Capture the cell that displays the provided text and extract its (X, Y) central coordinate. 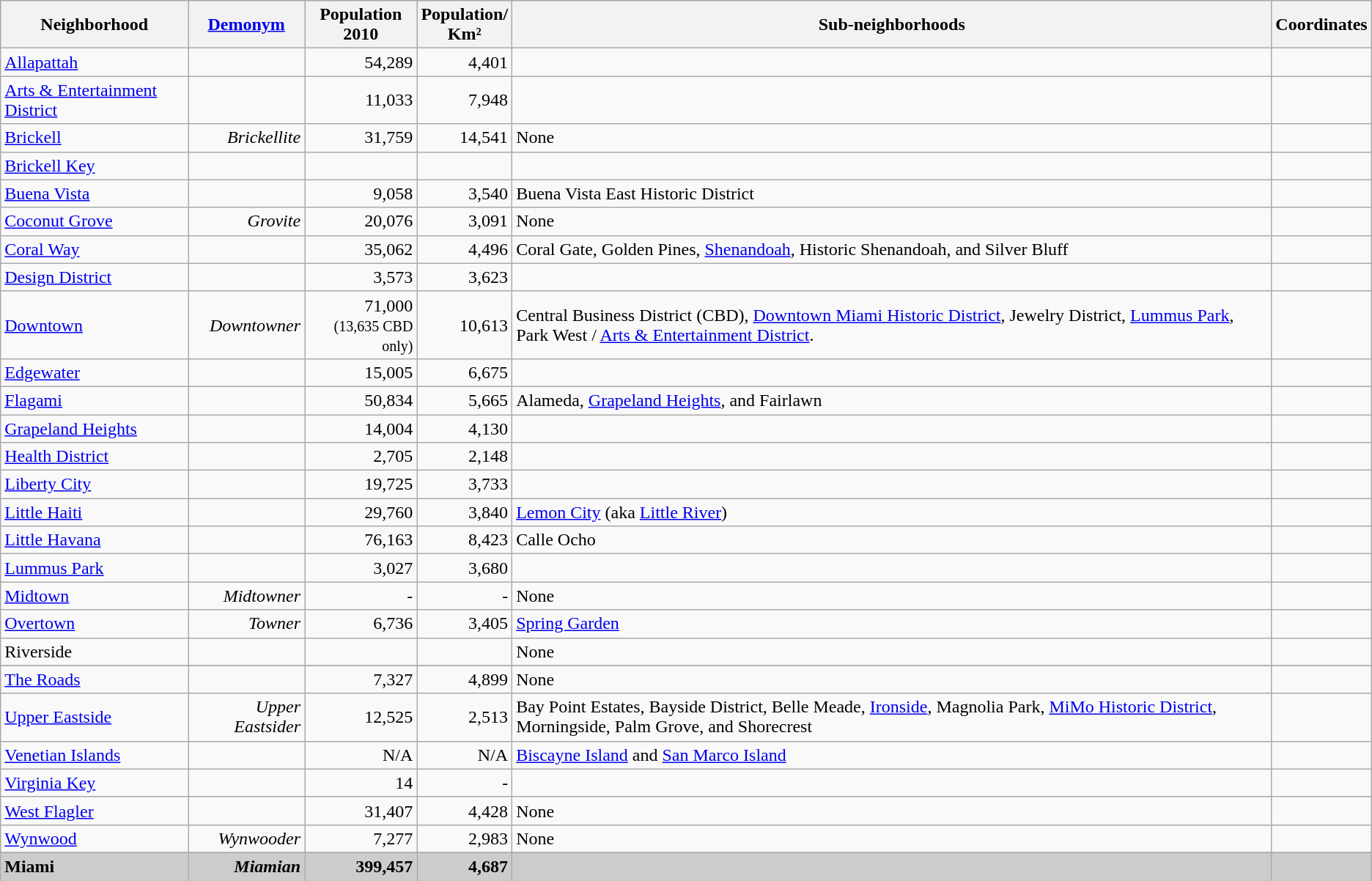
Buena Vista East Historic District (892, 193)
The Roads (95, 679)
Virginia Key (95, 783)
15,005 (361, 372)
6,736 (361, 624)
Coral Gate, Golden Pines, Shenandoah, Historic Shenandoah, and Silver Bluff (892, 249)
Population2010 (361, 25)
3,680 (465, 568)
Wynwooder (246, 838)
Health District (95, 457)
4,687 (465, 866)
Brickell Key (95, 166)
Edgewater (95, 372)
29,760 (361, 512)
50,834 (361, 400)
14,541 (465, 138)
Liberty City (95, 484)
Towner (246, 624)
West Flagler (95, 811)
Neighborhood (95, 25)
Downtown (95, 325)
6,675 (465, 372)
Wynwood (95, 838)
Central Business District (CBD), Downtown Miami Historic District, Jewelry District, Lummus Park, Park West / Arts & Entertainment District. (892, 325)
4,428 (465, 811)
Miamian (246, 866)
Flagami (95, 400)
54,289 (361, 62)
2,705 (361, 457)
3,405 (465, 624)
Riverside (95, 652)
14 (361, 783)
10,613 (465, 325)
Grapeland Heights (95, 429)
399,457 (361, 866)
8,423 (465, 540)
3,091 (465, 221)
3,573 (361, 277)
3,027 (361, 568)
2,983 (465, 838)
Lummus Park (95, 568)
Allapattah (95, 62)
2,148 (465, 457)
Calle Ocho (892, 540)
Coconut Grove (95, 221)
Midtown (95, 596)
Coordinates (1321, 25)
11,033 (361, 100)
3,623 (465, 277)
Miami (95, 866)
Upper Eastside (95, 717)
7,277 (361, 838)
Little Havana (95, 540)
Upper Eastsider (246, 717)
Brickell (95, 138)
Little Haiti (95, 512)
Population/Km² (465, 25)
4,899 (465, 679)
14,004 (361, 429)
Spring Garden (892, 624)
20,076 (361, 221)
31,407 (361, 811)
31,759 (361, 138)
Downtowner (246, 325)
76,163 (361, 540)
Brickellite (246, 138)
19,725 (361, 484)
Coral Way (95, 249)
Grovite (246, 221)
Sub-neighborhoods (892, 25)
3,540 (465, 193)
35,062 (361, 249)
12,525 (361, 717)
3,840 (465, 512)
7,948 (465, 100)
71,000 (13,635 CBD only) (361, 325)
4,130 (465, 429)
Arts & Entertainment District (95, 100)
Overtown (95, 624)
Lemon City (aka Little River) (892, 512)
5,665 (465, 400)
Alameda, Grapeland Heights, and Fairlawn (892, 400)
9,058 (361, 193)
Venetian Islands (95, 755)
Design District (95, 277)
4,401 (465, 62)
Midtowner (246, 596)
3,733 (465, 484)
Buena Vista (95, 193)
Demonym (246, 25)
2,513 (465, 717)
7,327 (361, 679)
4,496 (465, 249)
Bay Point Estates, Bayside District, Belle Meade, Ironside, Magnolia Park, MiMo Historic District, Morningside, Palm Grove, and Shorecrest (892, 717)
Biscayne Island and San Marco Island (892, 755)
